Detect which cell encompasses the target text, then output its (x, y) center coordinate. 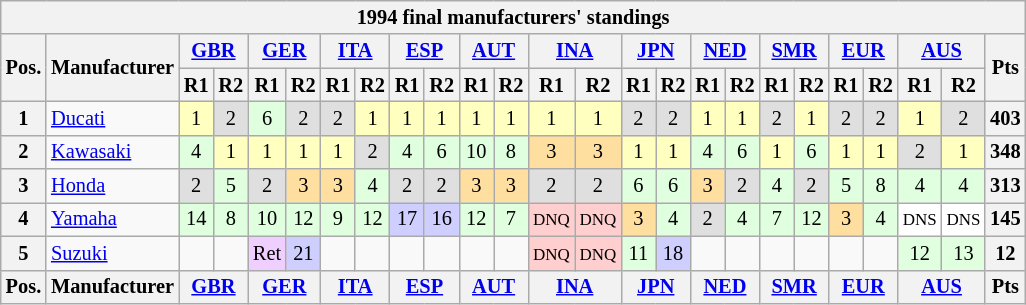
13 (964, 253)
18 (674, 253)
21 (304, 253)
Yamaha (112, 219)
Honda (112, 186)
14 (196, 219)
403 (1005, 118)
9 (338, 219)
1994 final manufacturers' standings (514, 17)
348 (1005, 152)
Ducati (112, 118)
Kawasaki (112, 152)
145 (1005, 219)
11 (638, 253)
313 (1005, 186)
17 (408, 219)
16 (442, 219)
Ret (267, 253)
Suzuki (112, 253)
